Return [X, Y] of the center of cell containing provided text 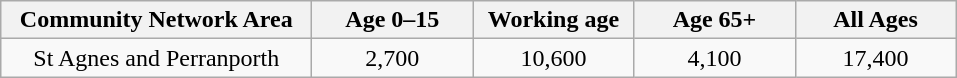
All Ages [876, 20]
4,100 [714, 58]
Working age [554, 20]
Age 65+ [714, 20]
17,400 [876, 58]
Age 0–15 [392, 20]
St Agnes and Perranporth [156, 58]
2,700 [392, 58]
Community Network Area [156, 20]
10,600 [554, 58]
